Capture the cell that displays the provided text and extract its [X, Y] central coordinate. 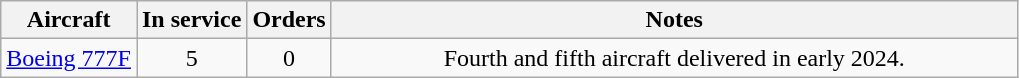
Notes [674, 20]
0 [289, 58]
In service [191, 20]
Fourth and fifth aircraft delivered in early 2024. [674, 58]
Boeing 777F [69, 58]
5 [191, 58]
Aircraft [69, 20]
Orders [289, 20]
